Search for the cell housing the specified text and yield its [X, Y] center coordinate. 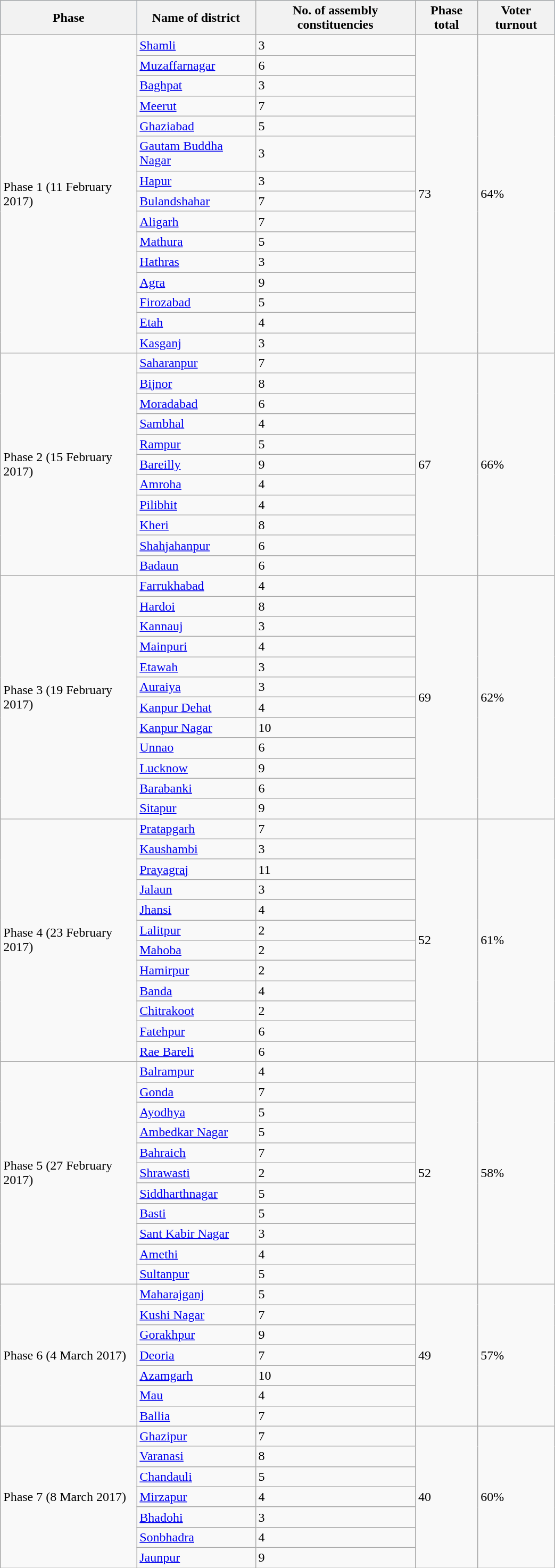
58% [516, 1173]
Hardoi [196, 606]
Muzaffarnagar [196, 65]
66% [516, 465]
57% [516, 1355]
Name of district [196, 18]
Kaushambi [196, 849]
Sitapur [196, 808]
Amroha [196, 485]
Saharanpur [196, 363]
Bhadohi [196, 1517]
Sant Kabir Nagar [196, 1233]
Phase 7 (8 March 2017) [69, 1497]
Lalitpur [196, 930]
Phase 5 (27 February 2017) [69, 1173]
Bahraich [196, 1153]
Maharajganj [196, 1295]
Aligarh [196, 221]
Baghpat [196, 86]
Shamli [196, 45]
49 [446, 1355]
Voter turnout [516, 18]
Phase 4 (23 February 2017) [69, 940]
69 [446, 697]
Balrampur [196, 1072]
Badaun [196, 565]
Sambhal [196, 424]
Phase 2 (15 February 2017) [69, 465]
62% [516, 697]
Gautam Buddha Nagar [196, 153]
Banda [196, 991]
Sultanpur [196, 1274]
Phase [69, 18]
Barabanki [196, 788]
No. of assembly constituencies [335, 18]
Phase 6 (4 March 2017) [69, 1355]
73 [446, 194]
Kasganj [196, 343]
Pilibhit [196, 505]
Mathura [196, 241]
Azamgarh [196, 1375]
Amethi [196, 1254]
Ayodhya [196, 1112]
Jalaun [196, 889]
Siddharthnagar [196, 1193]
Gorakhpur [196, 1335]
Mahoba [196, 950]
67 [446, 465]
Chandauli [196, 1477]
Fatehpur [196, 1031]
Etawah [196, 667]
Jhansi [196, 910]
Kheri [196, 525]
Sonbhadra [196, 1537]
Phase total [446, 18]
Prayagraj [196, 869]
Hapur [196, 181]
Auraiya [196, 687]
Hathras [196, 262]
Etah [196, 323]
64% [516, 194]
Hamirpur [196, 971]
Varanasi [196, 1456]
Chitrakoot [196, 1011]
40 [446, 1497]
Rae Bareli [196, 1052]
60% [516, 1497]
Moradabad [196, 404]
Kanpur Dehat [196, 707]
Kushi Nagar [196, 1315]
Bulandshahar [196, 201]
Basti [196, 1213]
Ghazipur [196, 1436]
Phase 1 (11 February 2017) [69, 194]
Mirzapur [196, 1497]
Ambedkar Nagar [196, 1132]
Shahjahanpur [196, 545]
Rampur [196, 444]
Meerut [196, 106]
Ghaziabad [196, 126]
Mau [196, 1396]
Agra [196, 282]
Gonda [196, 1092]
11 [335, 869]
Kanpur Nagar [196, 728]
Kannauj [196, 627]
Pratapgarh [196, 829]
Bareilly [196, 464]
Lucknow [196, 768]
Bijnor [196, 383]
61% [516, 940]
Farrukhabad [196, 586]
Phase 3 (19 February 2017) [69, 697]
Ballia [196, 1416]
Firozabad [196, 303]
Jaunpur [196, 1557]
Shrawasti [196, 1173]
Deoria [196, 1355]
Unnao [196, 748]
Mainpuri [196, 647]
